For the text-containing cell, return its midpoint in [X, Y] coordinate format. 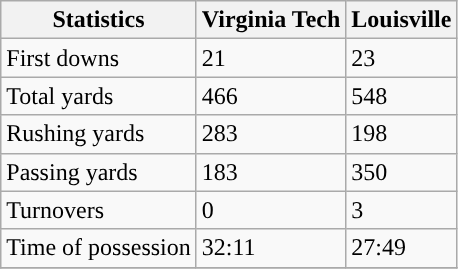
Statistics [99, 20]
Total yards [99, 96]
Virginia Tech [271, 20]
3 [402, 210]
32:11 [271, 248]
21 [271, 58]
First downs [99, 58]
548 [402, 96]
183 [271, 172]
Passing yards [99, 172]
Louisville [402, 20]
198 [402, 134]
350 [402, 172]
Time of possession [99, 248]
0 [271, 210]
283 [271, 134]
Rushing yards [99, 134]
23 [402, 58]
Turnovers [99, 210]
466 [271, 96]
27:49 [402, 248]
